Capture the cell that displays the provided text and extract its (x, y) central coordinate. 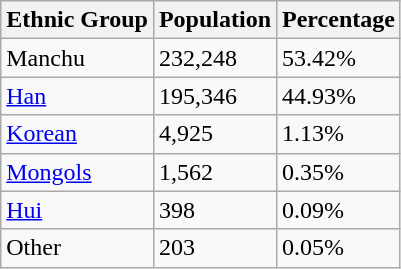
Hui (78, 210)
Other (78, 248)
53.42% (339, 58)
195,346 (214, 96)
4,925 (214, 134)
Ethnic Group (78, 20)
Korean (78, 134)
0.35% (339, 172)
44.93% (339, 96)
Manchu (78, 58)
398 (214, 210)
203 (214, 248)
Han (78, 96)
1,562 (214, 172)
0.05% (339, 248)
Mongols (78, 172)
1.13% (339, 134)
Population (214, 20)
Percentage (339, 20)
0.09% (339, 210)
232,248 (214, 58)
